From the cell containing the given text, extract its center point as [x, y] coordinate. 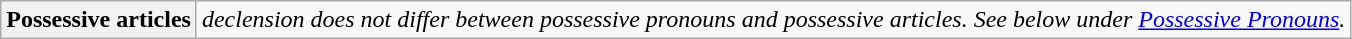
declension does not differ between possessive pronouns and possessive articles. See below under Possessive Pronouns. [773, 20]
Possessive articles [99, 20]
